Extract the [X, Y] coordinate from the center of the cell holding the provided text.  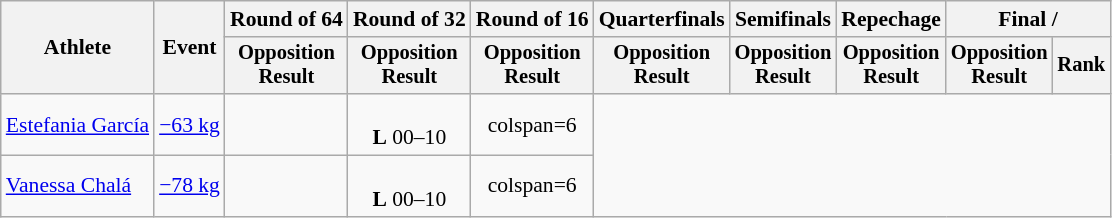
Round of 64 [286, 19]
Vanessa Chalá [78, 186]
Rank [1081, 66]
Round of 32 [410, 19]
Estefania García [78, 124]
Event [190, 48]
Round of 16 [532, 19]
Repechage [891, 19]
Final / [1028, 19]
Quarterfinals [662, 19]
−78 kg [190, 186]
−63 kg [190, 124]
Athlete [78, 48]
Semifinals [784, 19]
